Identify which cell holds the provided text, then report its [X, Y] central coordinate. 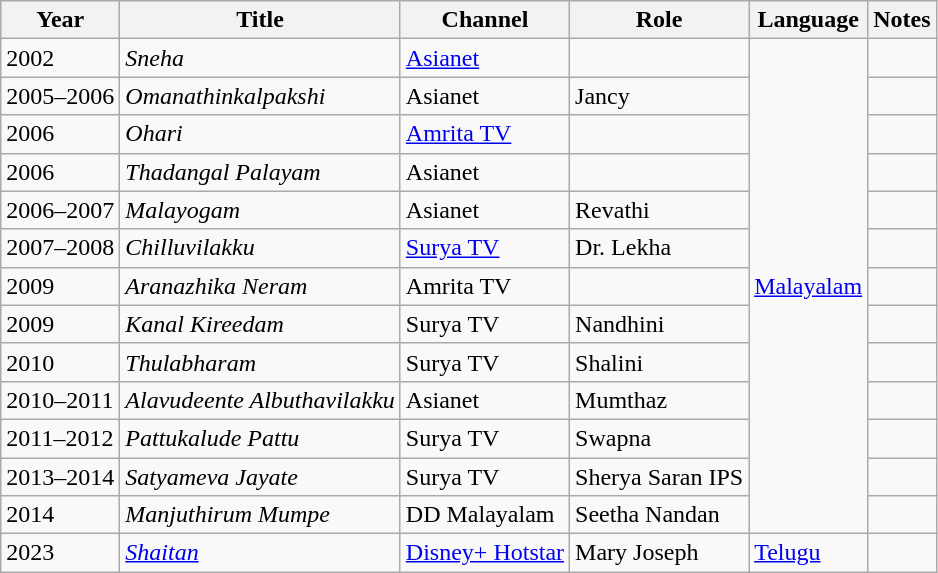
2013–2014 [60, 477]
2014 [60, 515]
Mumthaz [660, 400]
Notes [902, 20]
Disney+ Hotstar [484, 553]
Thulabharam [260, 362]
Omanathinkalpakshi [260, 96]
Kanal Kireedam [260, 324]
Malayogam [260, 210]
2010–2011 [60, 400]
Aranazhika Neram [260, 286]
2006–2007 [60, 210]
Channel [484, 20]
2007–2008 [60, 248]
Pattukalude Pattu [260, 438]
Satyameva Jayate [260, 477]
Role [660, 20]
Sherya Saran IPS [660, 477]
DD Malayalam [484, 515]
Ohari [260, 134]
Dr. Lekha [660, 248]
2011–2012 [60, 438]
Malayalam [808, 286]
2002 [60, 58]
Shaitan [260, 553]
Swapna [660, 438]
Alavudeente Albuthavilakku [260, 400]
Thadangal Palayam [260, 172]
Year [60, 20]
2023 [60, 553]
Telugu [808, 553]
Language [808, 20]
Seetha Nandan [660, 515]
Shalini [660, 362]
Mary Joseph [660, 553]
Chilluvilakku [260, 248]
Manjuthirum Mumpe [260, 515]
Title [260, 20]
2010 [60, 362]
Nandhini [660, 324]
Revathi [660, 210]
Sneha [260, 58]
Jancy [660, 96]
2005–2006 [60, 96]
